Provide the (X, Y) coordinate of the cell's center where the given text is located.  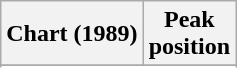
Chart (1989) (72, 34)
Peakposition (189, 34)
